Scan for the cell matching the given text and deliver its (x, y) coordinate at center. 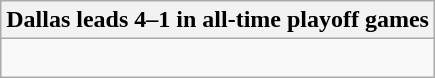
Dallas leads 4–1 in all-time playoff games (218, 20)
